Provide the [X, Y] coordinate of the cell's center where the given text is located.  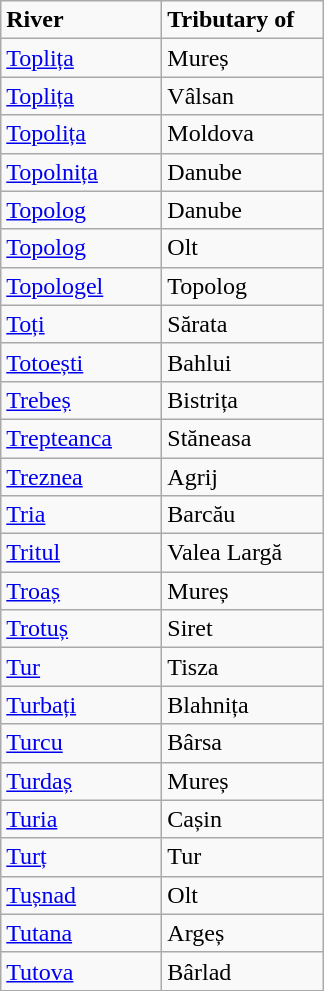
Argeș [242, 933]
Troaș [82, 591]
Moldova [242, 134]
Tușnad [82, 895]
Bârsa [242, 743]
Tisza [242, 667]
Turcu [82, 743]
River [82, 20]
Blahnița [242, 705]
Agrij [242, 477]
Tutova [82, 971]
Stăneasa [242, 438]
Trepteanca [82, 438]
Valea Largă [242, 553]
Trebeș [82, 400]
Tutana [82, 933]
Totoești [82, 362]
Tritul [82, 553]
Toți [82, 324]
Tria [82, 515]
Turbați [82, 705]
Topolnița [82, 172]
Turia [82, 819]
Sărata [242, 324]
Topologel [82, 286]
Trotuș [82, 629]
Barcău [242, 515]
Cașin [242, 819]
Bârlad [242, 971]
Bistrița [242, 400]
Tributary of [242, 20]
Bahlui [242, 362]
Vâlsan [242, 96]
Turț [82, 857]
Treznea [82, 477]
Turdaș [82, 781]
Siret [242, 629]
Topolița [82, 134]
